Return (X, Y) of the center of cell containing provided text 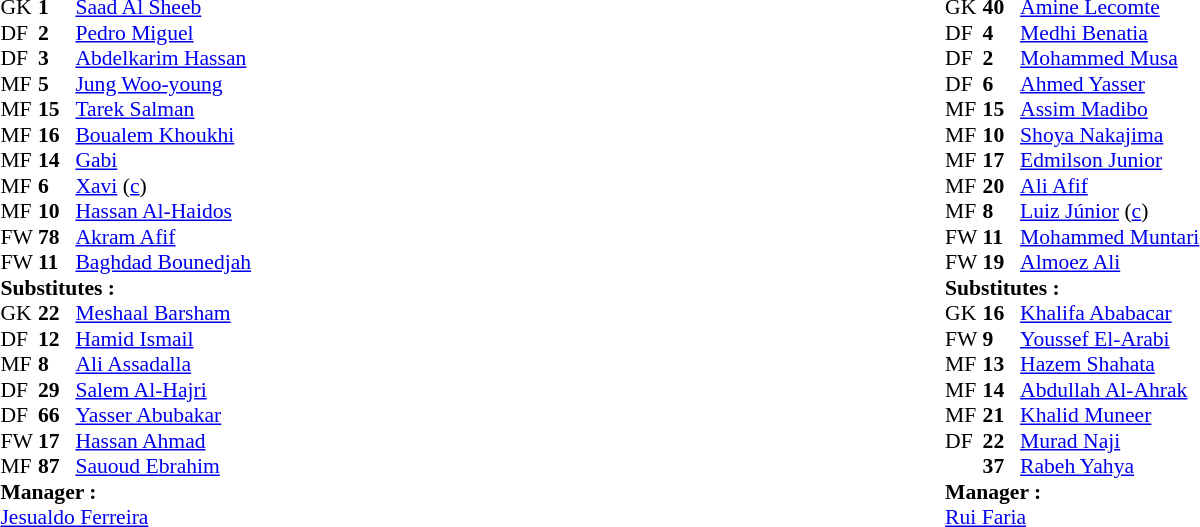
Luiz Júnior (c) (1110, 211)
21 (1002, 415)
87 (57, 467)
Ali Afif (1110, 186)
29 (57, 390)
Abdelkarim Hassan (163, 59)
Baghdad Bounedjah (163, 263)
Abdullah Al-Ahrak (1110, 390)
Xavi (c) (163, 186)
Khalifa Ababacar (1110, 313)
Boualem Khoukhi (163, 135)
19 (1002, 263)
Hamid Ismail (163, 339)
Medhi Benatia (1110, 33)
Mohammed Muntari (1110, 237)
Yasser Abubakar (163, 415)
Rabeh Yahya (1110, 467)
Edmilson Junior (1110, 161)
Hassan Ahmad (163, 441)
Almoez Ali (1110, 263)
Hassan Al-Haidos (163, 211)
Assim Madibo (1110, 109)
Meshaal Barsham (163, 313)
9 (1002, 339)
Youssef El-Arabi (1110, 339)
Khalid Muneer (1110, 415)
3 (57, 59)
Mohammed Musa (1110, 59)
Gabi (163, 161)
Akram Afif (163, 237)
Hazem Shahata (1110, 365)
Murad Naji (1110, 441)
Salem Al-Hajri (163, 390)
Ahmed Yasser (1110, 84)
5 (57, 84)
66 (57, 415)
Sauoud Ebrahim (163, 467)
4 (1002, 33)
12 (57, 339)
Pedro Miguel (163, 33)
13 (1002, 365)
Ali Assadalla (163, 365)
20 (1002, 186)
Jung Woo-young (163, 84)
37 (1002, 467)
78 (57, 237)
Shoya Nakajima (1110, 135)
Tarek Salman (163, 109)
